Identify which cell holds the provided text, then report its (X, Y) central coordinate. 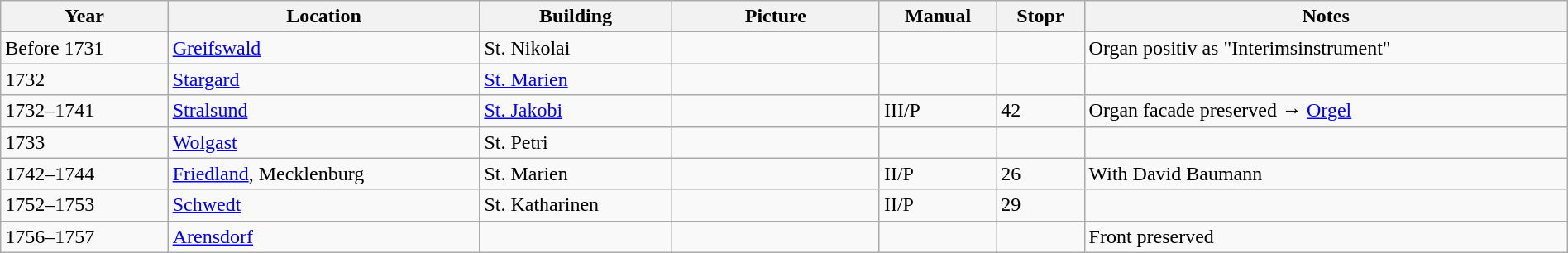
Before 1731 (84, 48)
Picture (776, 17)
29 (1040, 205)
1733 (84, 142)
Stargard (324, 79)
1732 (84, 79)
Greifswald (324, 48)
Organ facade preserved → Orgel (1326, 111)
Notes (1326, 17)
1732–1741 (84, 111)
1742–1744 (84, 174)
1756–1757 (84, 236)
III/P (938, 111)
Schwedt (324, 205)
Location (324, 17)
Year (84, 17)
Stralsund (324, 111)
Friedland, Mecklenburg (324, 174)
1752–1753 (84, 205)
Arensdorf (324, 236)
Front preserved (1326, 236)
26 (1040, 174)
With David Baumann (1326, 174)
St. Katharinen (576, 205)
Manual (938, 17)
St. Jakobi (576, 111)
Wolgast (324, 142)
St. Petri (576, 142)
St. Nikolai (576, 48)
Stopr (1040, 17)
Building (576, 17)
Organ positiv as "Interimsinstrument" (1326, 48)
42 (1040, 111)
